Output the [X, Y] coordinate of the center of the cell containing the given text.  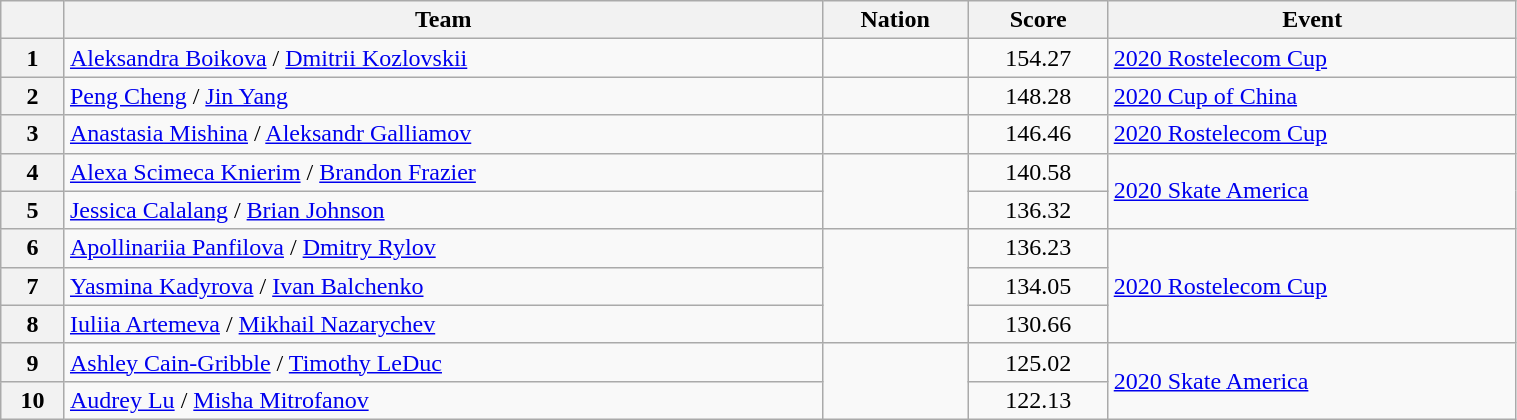
Jessica Calalang / Brian Johnson [443, 210]
Audrey Lu / Misha Mitrofanov [443, 400]
130.66 [1038, 324]
Iuliia Artemeva / Mikhail Nazarychev [443, 324]
Score [1038, 20]
7 [33, 286]
Peng Cheng / Jin Yang [443, 96]
Aleksandra Boikova / Dmitrii Kozlovskii [443, 58]
2020 Cup of China [1312, 96]
Anastasia Mishina / Aleksandr Galliamov [443, 134]
148.28 [1038, 96]
5 [33, 210]
122.13 [1038, 400]
10 [33, 400]
6 [33, 248]
4 [33, 172]
Ashley Cain-Gribble / Timothy LeDuc [443, 362]
136.23 [1038, 248]
3 [33, 134]
Alexa Scimeca Knierim / Brandon Frazier [443, 172]
Team [443, 20]
2 [33, 96]
146.46 [1038, 134]
Apollinariia Panfilova / Dmitry Rylov [443, 248]
154.27 [1038, 58]
140.58 [1038, 172]
136.32 [1038, 210]
Nation [895, 20]
1 [33, 58]
Event [1312, 20]
Yasmina Kadyrova / Ivan Balchenko [443, 286]
8 [33, 324]
125.02 [1038, 362]
9 [33, 362]
134.05 [1038, 286]
